Return [X, Y] of the center of cell containing provided text 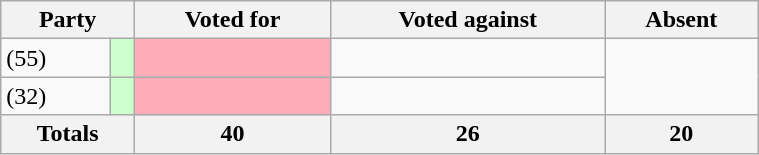
Voted for [232, 20]
(32) [56, 96]
Voted against [468, 20]
40 [232, 134]
Totals [68, 134]
Absent [682, 20]
26 [468, 134]
20 [682, 134]
Party [68, 20]
(55) [56, 58]
